Search for the cell housing the specified text and yield its [x, y] center coordinate. 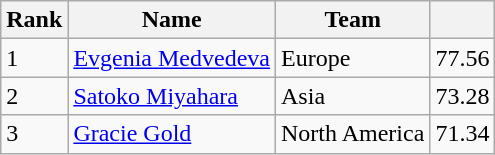
Team [353, 20]
Satoko Miyahara [172, 96]
Gracie Gold [172, 134]
71.34 [462, 134]
Rank [34, 20]
1 [34, 58]
2 [34, 96]
3 [34, 134]
Asia [353, 96]
73.28 [462, 96]
77.56 [462, 58]
Name [172, 20]
Europe [353, 58]
North America [353, 134]
Evgenia Medvedeva [172, 58]
